Locate the cell with the specified text and output its [X, Y] center coordinate. 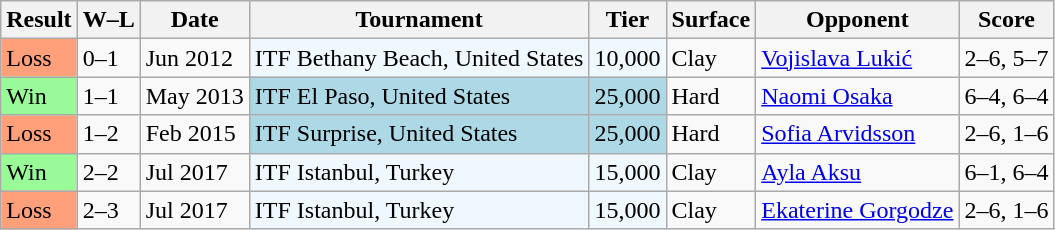
6–4, 6–4 [1006, 96]
Score [1006, 20]
Tournament [419, 20]
10,000 [628, 58]
6–1, 6–4 [1006, 172]
2–3 [108, 210]
Opponent [858, 20]
ITF El Paso, United States [419, 96]
ITF Surprise, United States [419, 134]
Naomi Osaka [858, 96]
May 2013 [194, 96]
Result [39, 20]
0–1 [108, 58]
W–L [108, 20]
Surface [711, 20]
1–1 [108, 96]
Tier [628, 20]
Ekaterine Gorgodze [858, 210]
Jun 2012 [194, 58]
Feb 2015 [194, 134]
Sofia Arvidsson [858, 134]
Date [194, 20]
Ayla Aksu [858, 172]
1–2 [108, 134]
2–6, 5–7 [1006, 58]
2–2 [108, 172]
ITF Bethany Beach, United States [419, 58]
Vojislava Lukić [858, 58]
